Detect which cell encompasses the target text, then output its [X, Y] center coordinate. 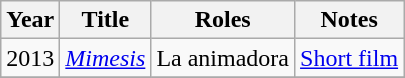
Notes [350, 20]
Mimesis [106, 58]
La animadora [223, 58]
Short film [350, 58]
Year [30, 20]
Roles [223, 20]
2013 [30, 58]
Title [106, 20]
